Provide the [x, y] coordinate of the cell's center where the given text is located.  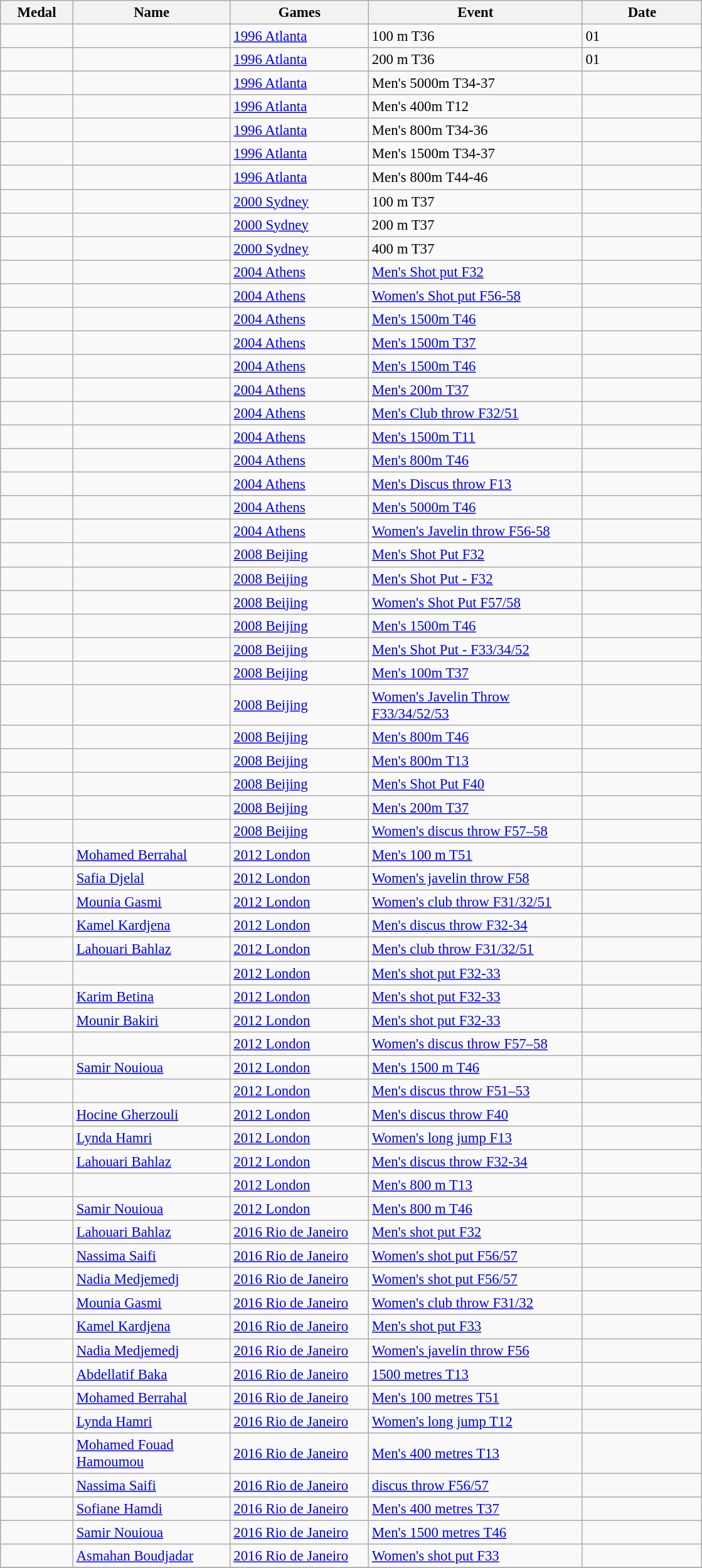
1500 metres T13 [476, 1374]
Women's Javelin throw F56-58 [476, 531]
Women's long jump F13 [476, 1138]
Men's Club throw F32/51 [476, 413]
Men's 100 metres T51 [476, 1397]
Men's Shot Put - F33/34/52 [476, 649]
Women's Javelin Throw F33/34/52/53 [476, 705]
Games [300, 13]
Karim Betina [152, 996]
Men's Shot Put F40 [476, 784]
Hocine Gherzouli [152, 1114]
Women's club throw F31/32/51 [476, 902]
Abdellatif Baka [152, 1374]
Name [152, 13]
100 m T37 [476, 201]
Men's discus throw F40 [476, 1114]
Men's 1500 metres T46 [476, 1532]
Men's Shot Put - F32 [476, 579]
Women's long jump T12 [476, 1421]
Medal [37, 13]
Safia Djelal [152, 878]
Men's shot put F32 [476, 1232]
200 m T37 [476, 225]
Mohamed Fouad Hamoumou [152, 1453]
Men's 800 m T46 [476, 1209]
Men's shot put F33 [476, 1327]
discus throw F56/57 [476, 1485]
Event [476, 13]
Men's 1500m T11 [476, 437]
Asmahan Boudjadar [152, 1556]
Women's club throw F31/32 [476, 1303]
Women's Shot Put F57/58 [476, 602]
Women's javelin throw F56 [476, 1350]
Men's 800m T34-36 [476, 131]
Women's Shot put F56-58 [476, 296]
Men's Discus throw F13 [476, 484]
Men's 800 m T13 [476, 1185]
Men's 100 m T51 [476, 855]
Men's 100m T37 [476, 673]
Men's 1500m T37 [476, 343]
Men's club throw F31/32/51 [476, 949]
Women's javelin throw F58 [476, 878]
Mounir Bakiri [152, 1020]
Men's 1500m T34-37 [476, 154]
200 m T36 [476, 60]
Women's shot put F33 [476, 1556]
Men's 400m T12 [476, 107]
Men's 800m T44-46 [476, 178]
Date [642, 13]
Men's 1500 m T46 [476, 1067]
Men's Shot Put F32 [476, 555]
Men's 400 metres T37 [476, 1509]
Men's 400 metres T13 [476, 1453]
100 m T36 [476, 36]
Sofiane Hamdi [152, 1509]
Men's discus throw F51–53 [476, 1091]
400 m T37 [476, 248]
Men's 800m T13 [476, 760]
Men's 5000m T46 [476, 508]
Men's Shot put F32 [476, 272]
Men's 5000m T34-37 [476, 83]
